From the cell containing the given text, extract its center point as (X, Y) coordinate. 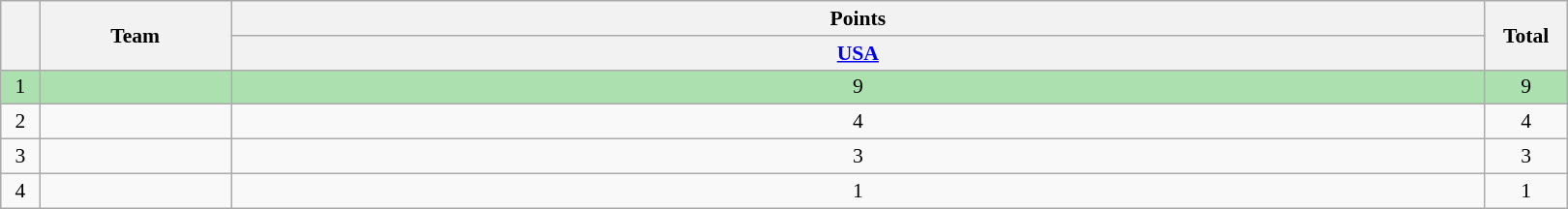
Points (858, 18)
USA (858, 53)
Total (1525, 35)
Team (136, 35)
2 (20, 122)
